Extract the [X, Y] coordinate from the center of the cell holding the provided text.  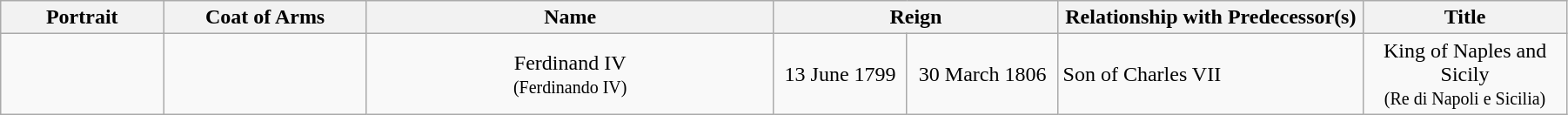
Reign [915, 17]
Ferdinand IV(Ferdinando IV) [569, 74]
13 June 1799 [841, 74]
Name [569, 17]
King of Naples and Sicily(Re di Napoli e Sicilia) [1465, 74]
Title [1465, 17]
Relationship with Predecessor(s) [1211, 17]
Portrait [82, 17]
Son of Charles VII [1211, 74]
30 March 1806 [982, 74]
Coat of Arms [265, 17]
